Identify which cell holds the provided text, then report its [X, Y] central coordinate. 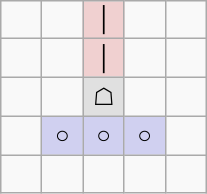
☖ [104, 97]
